Return [X, Y] of the center of cell containing provided text 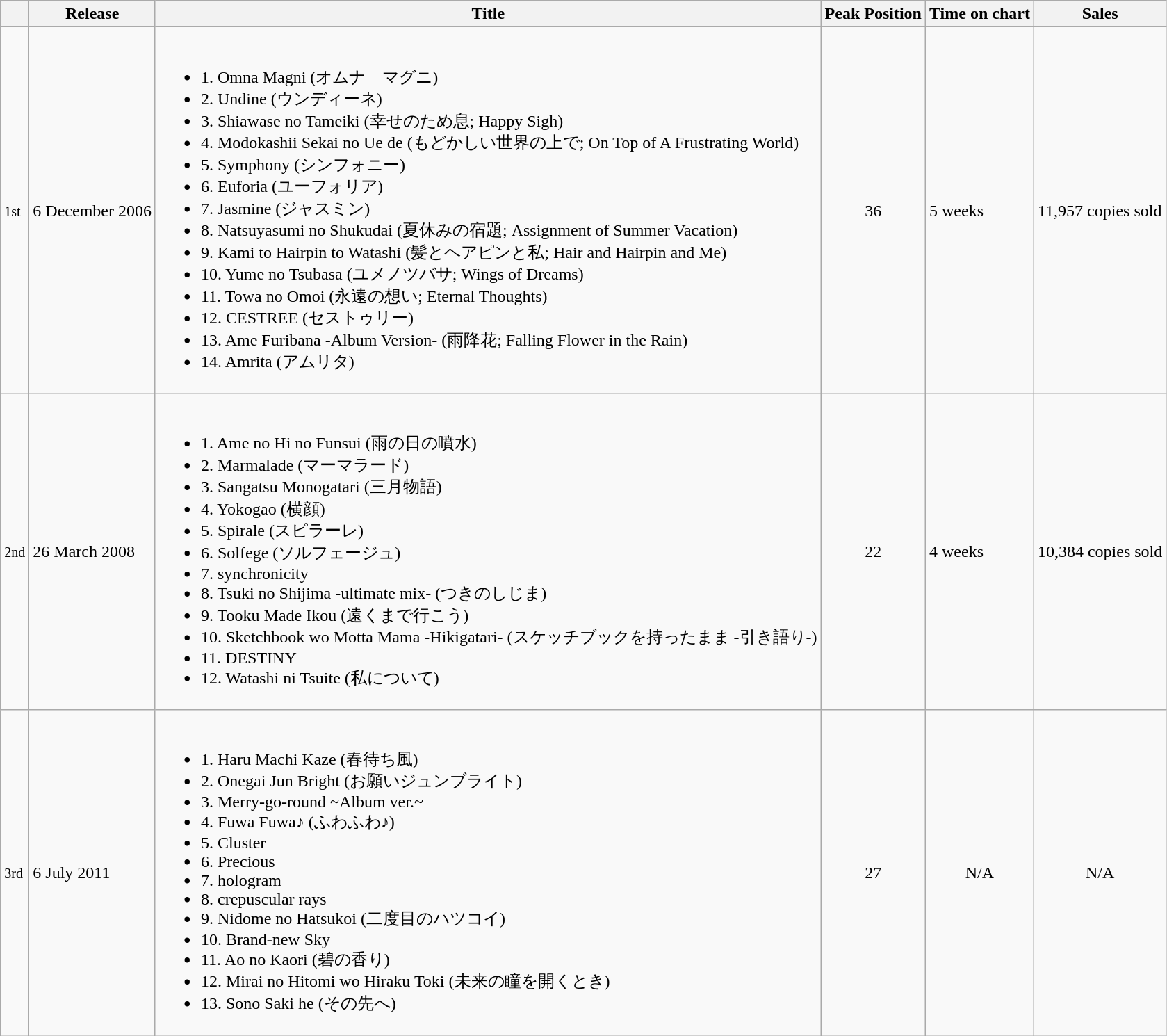
27 [873, 873]
36 [873, 210]
6 July 2011 [92, 873]
Release [92, 14]
Peak Position [873, 14]
1st [15, 210]
6 December 2006 [92, 210]
22 [873, 552]
4 weeks [979, 552]
26 March 2008 [92, 552]
5 weeks [979, 210]
Sales [1100, 14]
3rd [15, 873]
Time on chart [979, 14]
Title [488, 14]
11,957 copies sold [1100, 210]
2nd [15, 552]
10,384 copies sold [1100, 552]
